Scan for the cell matching the given text and deliver its (x, y) coordinate at center. 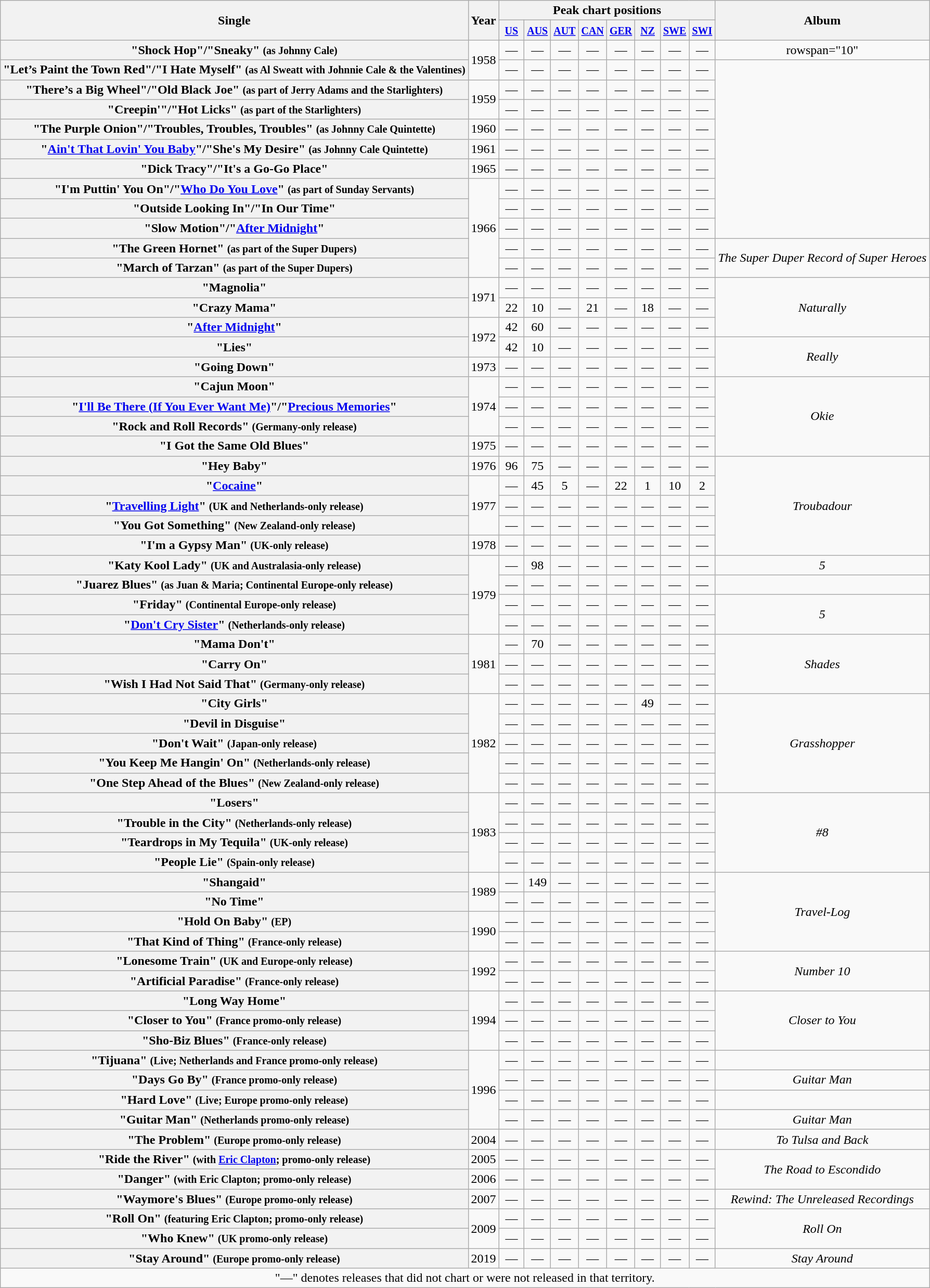
75 (538, 466)
"Who Knew" (UK promo-only release) (234, 1239)
18 (648, 308)
"Hey Baby" (234, 466)
SWI (702, 30)
"Let’s Paint the Town Red"/"I Hate Myself" (as Al Sweatt with Johnnie Cale & the Valentines) (234, 70)
"Lonesome Train" (UK and Europe-only release) (234, 961)
"Waymore's Blues" (Europe promo-only release) (234, 1198)
1971 (484, 298)
Stay Around (822, 1258)
"Magnolia" (234, 288)
2006 (484, 1179)
1992 (484, 971)
1959 (484, 99)
1965 (484, 169)
"Wish I Had Not Said That" (Germany-only release) (234, 684)
Really (822, 357)
Grasshopper (822, 743)
2007 (484, 1198)
Travel-Log (822, 912)
"There’s a Big Wheel"/"Old Black Joe" (as part of Jerry Adams and the Starlighters) (234, 90)
NZ (648, 30)
1961 (484, 149)
"You Keep Me Hangin' On" (Netherlands-only release) (234, 763)
"Hard Love" (Live; Europe promo-only release) (234, 1100)
"I'll Be There (If You Ever Want Me)"/"Precious Memories" (234, 406)
Shades (822, 664)
"Long Way Home" (234, 1001)
"I'm a Gypsy Man" (UK-only release) (234, 545)
Number 10 (822, 971)
"City Girls" (234, 704)
"Slow Motion"/"After Midnight" (234, 228)
1976 (484, 466)
"March of Tarzan" (as part of the Super Dupers) (234, 268)
"After Midnight" (234, 327)
45 (538, 486)
Peak chart positions (607, 10)
1 (648, 486)
Single (234, 20)
"Don't Cry Sister" (Netherlands-only release) (234, 624)
49 (648, 704)
"Tijuana" (Live; Netherlands and France promo-only release) (234, 1060)
"Guitar Man" (Netherlands promo-only release) (234, 1119)
AUT (565, 30)
"Teardrops in My Tequila" (UK-only release) (234, 842)
2019 (484, 1258)
"Roll On" (featuring Eric Clapton; promo-only release) (234, 1219)
US (512, 30)
"Days Go By" (France promo-only release) (234, 1080)
Rewind: The Unreleased Recordings (822, 1198)
The Super Duper Record of Super Heroes (822, 258)
"Losers" (234, 802)
1989 (484, 892)
60 (538, 327)
1982 (484, 743)
1981 (484, 664)
"Shangaid" (234, 882)
2005 (484, 1159)
"Danger" (with Eric Clapton; promo-only release) (234, 1179)
Year (484, 20)
"Travelling Light" (UK and Netherlands-only release) (234, 505)
"Closer to You" (France promo-only release) (234, 1021)
CAN (592, 30)
1975 (484, 446)
"Dick Tracy"/"It's a Go-Go Place" (234, 169)
1978 (484, 545)
Roll On (822, 1229)
Closer to You (822, 1021)
AUS (538, 30)
Naturally (822, 308)
1990 (484, 932)
149 (538, 882)
Album (822, 20)
"People Lie" (Spain-only release) (234, 862)
"No Time" (234, 902)
"Don't Wait" (Japan-only release) (234, 743)
"Carry On" (234, 664)
The Road to Escondido (822, 1169)
"Devil in Disguise" (234, 723)
Troubadour (822, 505)
2004 (484, 1139)
"Cocaine" (234, 486)
"Juarez Blues" (as Juan & Maria; Continental Europe-only release) (234, 585)
1960 (484, 129)
"That Kind of Thing" (France-only release) (234, 941)
SWE (675, 30)
Okie (822, 416)
"Crazy Mama" (234, 308)
1996 (484, 1090)
70 (538, 644)
"Katy Kool Lady" (UK and Australasia-only release) (234, 565)
"Trouble in the City" (Netherlands-only release) (234, 822)
2 (702, 486)
"Friday" (Continental Europe-only release) (234, 605)
1973 (484, 367)
rowspan="10" (822, 50)
"Ride the River" (with Eric Clapton; promo-only release) (234, 1159)
"The Problem" (Europe promo-only release) (234, 1139)
"Outside Looking In"/"In Our Time" (234, 208)
1994 (484, 1021)
"Sho-Biz Blues" (France-only release) (234, 1040)
"Artificial Paradise" (France-only release) (234, 981)
"Lies" (234, 347)
1958 (484, 60)
1983 (484, 832)
"I'm Puttin' You On"/"Who Do You Love" (as part of Sunday Servants) (234, 188)
2009 (484, 1229)
1974 (484, 406)
1977 (484, 505)
96 (512, 466)
"Creepin'"/"Hot Licks" (as part of the Starlighters) (234, 109)
"Going Down" (234, 367)
1966 (484, 228)
To Tulsa and Back (822, 1139)
"Hold On Baby" (EP) (234, 922)
"I Got the Same Old Blues" (234, 446)
"Shock Hop"/"Sneaky" (as Johnny Cale) (234, 50)
GER (621, 30)
"Rock and Roll Records" (Germany-only release) (234, 426)
#8 (822, 832)
1979 (484, 594)
21 (592, 308)
98 (538, 565)
"You Got Something" (New Zealand-only release) (234, 525)
1972 (484, 337)
"—" denotes releases that did not chart or were not released in that territory. (465, 1278)
"The Purple Onion"/"Troubles, Troubles, Troubles" (as Johnny Cale Quintette) (234, 129)
"The Green Hornet" (as part of the Super Dupers) (234, 248)
"Ain't That Lovin' You Baby"/"She's My Desire" (as Johnny Cale Quintette) (234, 149)
"Stay Around" (Europe promo-only release) (234, 1258)
"Cajun Moon" (234, 387)
"Mama Don't" (234, 644)
"One Step Ahead of the Blues" (New Zealand-only release) (234, 783)
